Provide the (X, Y) coordinate of the cell's center where the given text is located.  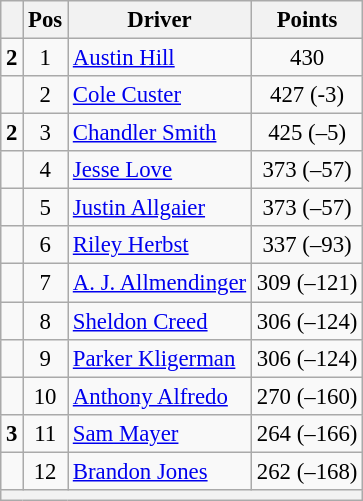
4 (46, 170)
10 (46, 396)
A. J. Allmendinger (160, 283)
6 (46, 245)
430 (306, 58)
Cole Custer (160, 95)
270 (–160) (306, 396)
5 (46, 208)
264 (–166) (306, 433)
9 (46, 358)
Sheldon Creed (160, 321)
262 (–168) (306, 471)
Riley Herbst (160, 245)
Justin Allgaier (160, 208)
Parker Kligerman (160, 358)
Pos (46, 20)
Brandon Jones (160, 471)
337 (–93) (306, 245)
Jesse Love (160, 170)
309 (–121) (306, 283)
12 (46, 471)
427 (-3) (306, 95)
Points (306, 20)
Driver (160, 20)
Austin Hill (160, 58)
8 (46, 321)
Chandler Smith (160, 133)
Anthony Alfredo (160, 396)
Sam Mayer (160, 433)
7 (46, 283)
425 (–5) (306, 133)
1 (46, 58)
11 (46, 433)
